Identify which cell holds the provided text, then report its (X, Y) central coordinate. 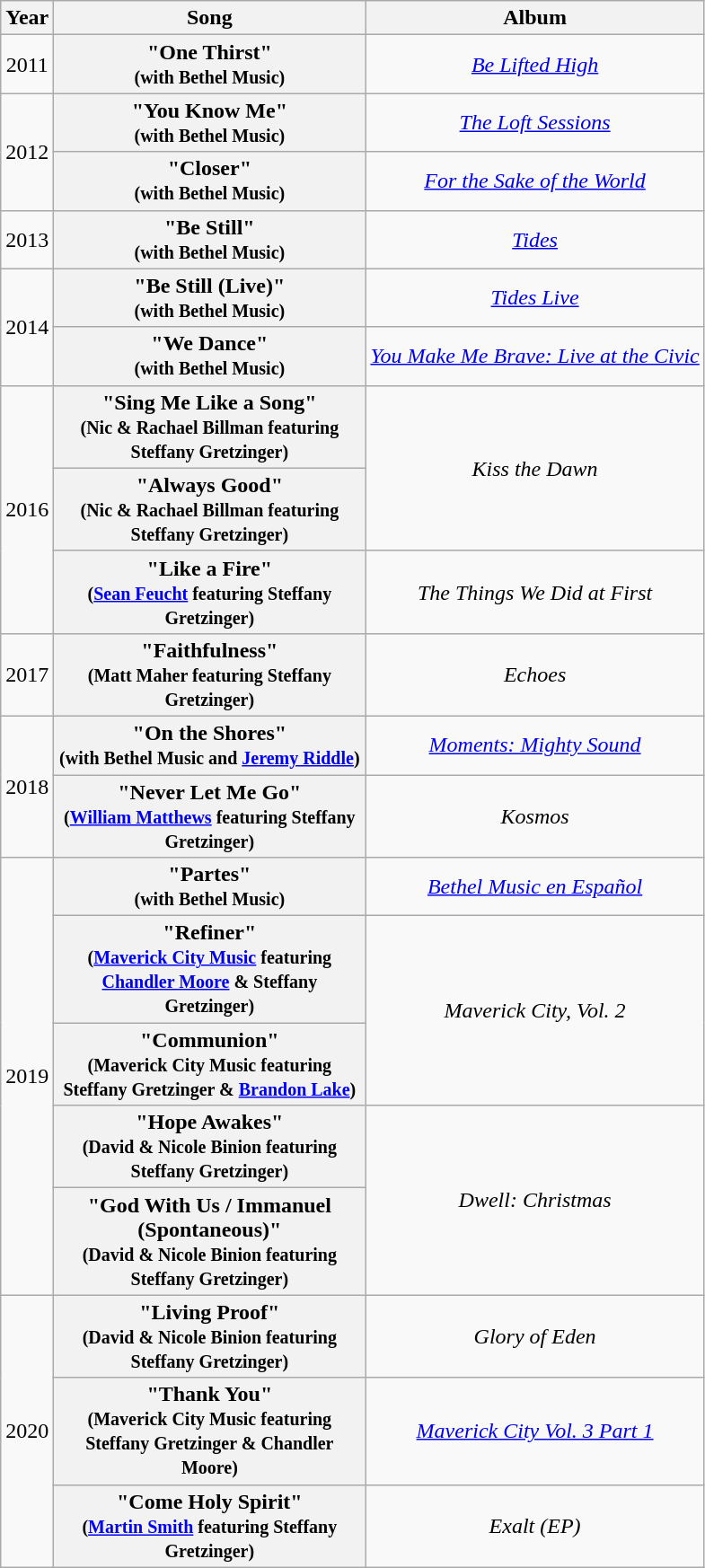
Bethel Music en Español (535, 887)
"On the Shores" (with Bethel Music and Jeremy Riddle) (210, 745)
2016 (27, 509)
"Communion" (Maverick City Music featuring Steffany Gretzinger & Brandon Lake) (210, 1064)
You Make Me Brave: Live at the Civic (535, 356)
Kiss the Dawn (535, 468)
"God With Us / Immanuel (Spontaneous)" (David & Nicole Binion featuring Steffany Gretzinger) (210, 1241)
"Thank You" (Maverick City Music featuring Steffany Gretzinger & Chandler Moore) (210, 1431)
Kosmos (535, 815)
Year (27, 18)
"One Thirst" (with Bethel Music) (210, 65)
"Never Let Me Go" (William Matthews featuring Steffany Gretzinger) (210, 815)
Song (210, 18)
Be Lifted High (535, 65)
"Closer" (with Bethel Music) (210, 181)
"Partes" (with Bethel Music) (210, 887)
Album (535, 18)
"Sing Me Like a Song" (Nic & Rachael Billman featuring Steffany Gretzinger) (210, 427)
"Refiner" (Maverick City Music featuring Chandler Moore & Steffany Gretzinger) (210, 970)
2011 (27, 65)
"Come Holy Spirit" (Martin Smith featuring Steffany Gretzinger) (210, 1526)
2018 (27, 787)
2019 (27, 1076)
2017 (27, 674)
"Be Still (Live)" (with Bethel Music) (210, 298)
The Things We Did at First (535, 592)
"Be Still" (with Bethel Music) (210, 239)
"Always Good" (Nic & Rachael Billman featuring Steffany Gretzinger) (210, 509)
"Like a Fire" (Sean Feucht featuring Steffany Gretzinger) (210, 592)
2020 (27, 1431)
2012 (27, 152)
For the Sake of the World (535, 181)
"You Know Me" (with Bethel Music) (210, 122)
Moments: Mighty Sound (535, 745)
2014 (27, 327)
"We Dance" (with Bethel Music) (210, 356)
Maverick City, Vol. 2 (535, 1011)
"Hope Awakes" (David & Nicole Binion featuring Steffany Gretzinger) (210, 1147)
"Faithfulness" (Matt Maher featuring Steffany Gretzinger) (210, 674)
Maverick City Vol. 3 Part 1 (535, 1431)
"Living Proof" (David & Nicole Binion featuring Steffany Gretzinger) (210, 1336)
2013 (27, 239)
The Loft Sessions (535, 122)
Exalt (EP) (535, 1526)
Dwell: Christmas (535, 1200)
Tides Live (535, 298)
Glory of Eden (535, 1336)
Tides (535, 239)
Echoes (535, 674)
